Search for the cell housing the specified text and yield its (x, y) center coordinate. 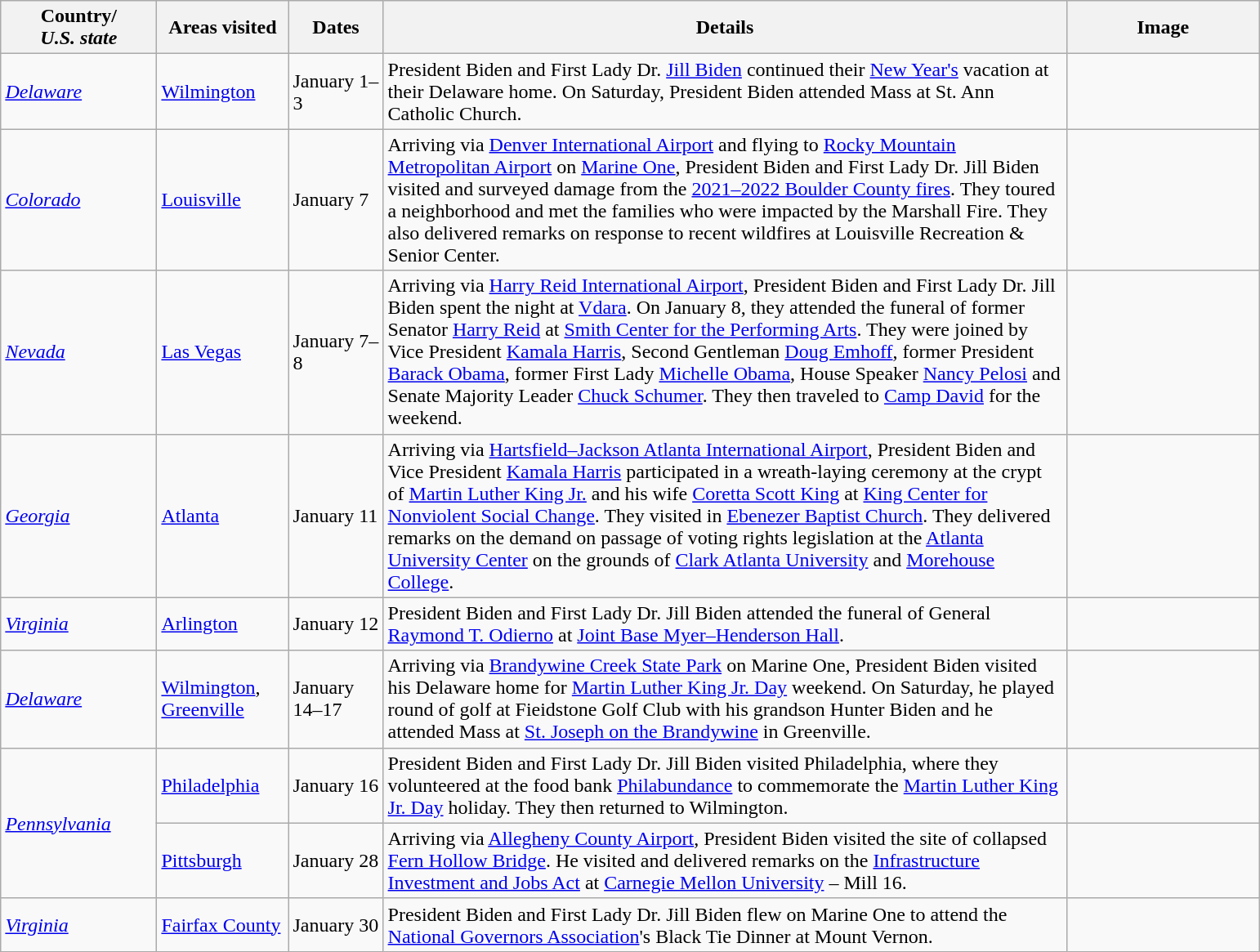
Atlanta (222, 516)
Louisville (222, 199)
Philadelphia (222, 785)
Details (725, 28)
Arlington (222, 624)
January 12 (336, 624)
January 16 (336, 785)
January 7–8 (336, 352)
Areas visited (222, 28)
January 1–3 (336, 92)
Las Vegas (222, 352)
President Biden and First Lady Dr. Jill Biden attended the funeral of General Raymond T. Odierno at Joint Base Myer–Henderson Hall. (725, 624)
January 14–17 (336, 699)
Pennsylvania (78, 823)
January 7 (336, 199)
Wilmington, Greenville (222, 699)
Nevada (78, 352)
January 11 (336, 516)
Colorado (78, 199)
Wilmington (222, 92)
January 28 (336, 860)
Dates (336, 28)
Pittsburgh (222, 860)
Georgia (78, 516)
President Biden and First Lady Dr. Jill Biden flew on Marine One to attend the National Governors Association's Black Tie Dinner at Mount Vernon. (725, 925)
Fairfax County (222, 925)
January 30 (336, 925)
Image (1163, 28)
Country/U.S. state (78, 28)
